For the text-containing cell, return its midpoint in [X, Y] coordinate format. 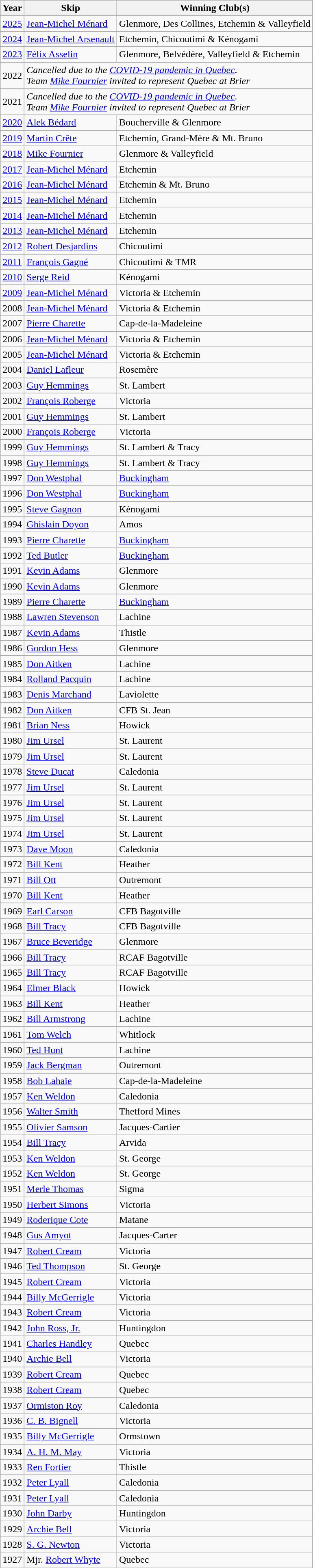
1992 [12, 555]
1952 [12, 1173]
Denis Marchand [71, 694]
2006 [12, 339]
Brian Ness [71, 726]
1937 [12, 1405]
Winning Club(s) [215, 8]
1970 [12, 895]
Laviolette [215, 694]
Herbert Simons [71, 1205]
1974 [12, 834]
1999 [12, 447]
2025 [12, 24]
1968 [12, 926]
1935 [12, 1436]
1951 [12, 1189]
1947 [12, 1251]
Steve Ducat [71, 772]
1930 [12, 1514]
Chicoutimi & TMR [215, 262]
1934 [12, 1451]
Rosemère [215, 370]
1976 [12, 803]
Walter Smith [71, 1112]
2003 [12, 385]
1954 [12, 1143]
Chicoutimi [215, 246]
2011 [12, 262]
1961 [12, 1035]
Alek Bédard [71, 123]
Lawren Stevenson [71, 617]
Gus Amyot [71, 1235]
Amos [215, 525]
Ted Hunt [71, 1050]
1946 [12, 1266]
Bruce Beveridge [71, 942]
1997 [12, 478]
2012 [12, 246]
2007 [12, 324]
1959 [12, 1065]
1993 [12, 540]
Steve Gagnon [71, 509]
1939 [12, 1374]
1938 [12, 1390]
Tom Welch [71, 1035]
1940 [12, 1359]
Merle Thomas [71, 1189]
2010 [12, 277]
1936 [12, 1421]
2019 [12, 138]
1931 [12, 1498]
2016 [12, 184]
1944 [12, 1297]
1986 [12, 648]
1998 [12, 462]
1933 [12, 1467]
2008 [12, 308]
Jacques-Cartier [215, 1127]
1943 [12, 1313]
1973 [12, 849]
Ormiston Roy [71, 1405]
S. G. Newton [71, 1544]
Ren Fortier [71, 1467]
Glenmore, Belvédère, Valleyfield & Etchemin [215, 54]
Etchemin & Mt. Bruno [215, 184]
1941 [12, 1343]
2005 [12, 354]
1971 [12, 880]
1928 [12, 1544]
1977 [12, 787]
Jean-Michel Arsenault [71, 39]
Ormstown [215, 1436]
1972 [12, 864]
2020 [12, 123]
Etchemin, Chicoutimi & Kénogami [215, 39]
1960 [12, 1050]
Rolland Pacquin [71, 679]
2004 [12, 370]
Matane [215, 1220]
Mjr. Robert Whyte [71, 1560]
Arvida [215, 1143]
Glenmore, Des Collines, Etchemin & Valleyfield [215, 24]
Bill Armstrong [71, 1019]
Ted Butler [71, 555]
2021 [12, 102]
2002 [12, 401]
1965 [12, 973]
C. B. Bignell [71, 1421]
2000 [12, 432]
François Gagné [71, 262]
1981 [12, 726]
John Ross, Jr. [71, 1328]
1990 [12, 586]
1979 [12, 756]
Gordon Hess [71, 648]
CFB St. Jean [215, 710]
1996 [12, 494]
1962 [12, 1019]
1978 [12, 772]
A. H. M. May [71, 1451]
Jack Bergman [71, 1065]
Skip [71, 8]
Roderique Cote [71, 1220]
2018 [12, 153]
Olivier Samson [71, 1127]
2001 [12, 416]
Robert Desjardins [71, 246]
1994 [12, 525]
Bill Ott [71, 880]
2015 [12, 200]
1948 [12, 1235]
Mike Fournier [71, 153]
1953 [12, 1158]
1949 [12, 1220]
1969 [12, 911]
1995 [12, 509]
1980 [12, 741]
Bob Lahaie [71, 1081]
1984 [12, 679]
1942 [12, 1328]
John Darby [71, 1514]
1932 [12, 1483]
Jacques-Carter [215, 1235]
Martin Crête [71, 138]
Etchemin, Grand-Mère & Mt. Bruno [215, 138]
2024 [12, 39]
2013 [12, 231]
Serge Reid [71, 277]
2014 [12, 216]
Sigma [215, 1189]
1958 [12, 1081]
Year [12, 8]
1991 [12, 571]
Dave Moon [71, 849]
1982 [12, 710]
Ted Thompson [71, 1266]
Glenmore & Valleyfield [215, 153]
1963 [12, 1004]
2009 [12, 293]
1975 [12, 818]
Ghislain Doyon [71, 525]
2023 [12, 54]
Whitlock [215, 1035]
1964 [12, 988]
Charles Handley [71, 1343]
1967 [12, 942]
Boucherville & Glenmore [215, 123]
Thetford Mines [215, 1112]
1945 [12, 1282]
1955 [12, 1127]
2022 [12, 76]
Elmer Black [71, 988]
Daniel Lafleur [71, 370]
1927 [12, 1560]
2017 [12, 169]
1987 [12, 633]
1950 [12, 1205]
Earl Carson [71, 911]
1983 [12, 694]
1985 [12, 663]
1957 [12, 1096]
1929 [12, 1529]
1956 [12, 1112]
1989 [12, 602]
Félix Asselin [71, 54]
1966 [12, 957]
1988 [12, 617]
